For the text-containing cell, return its midpoint in [x, y] coordinate format. 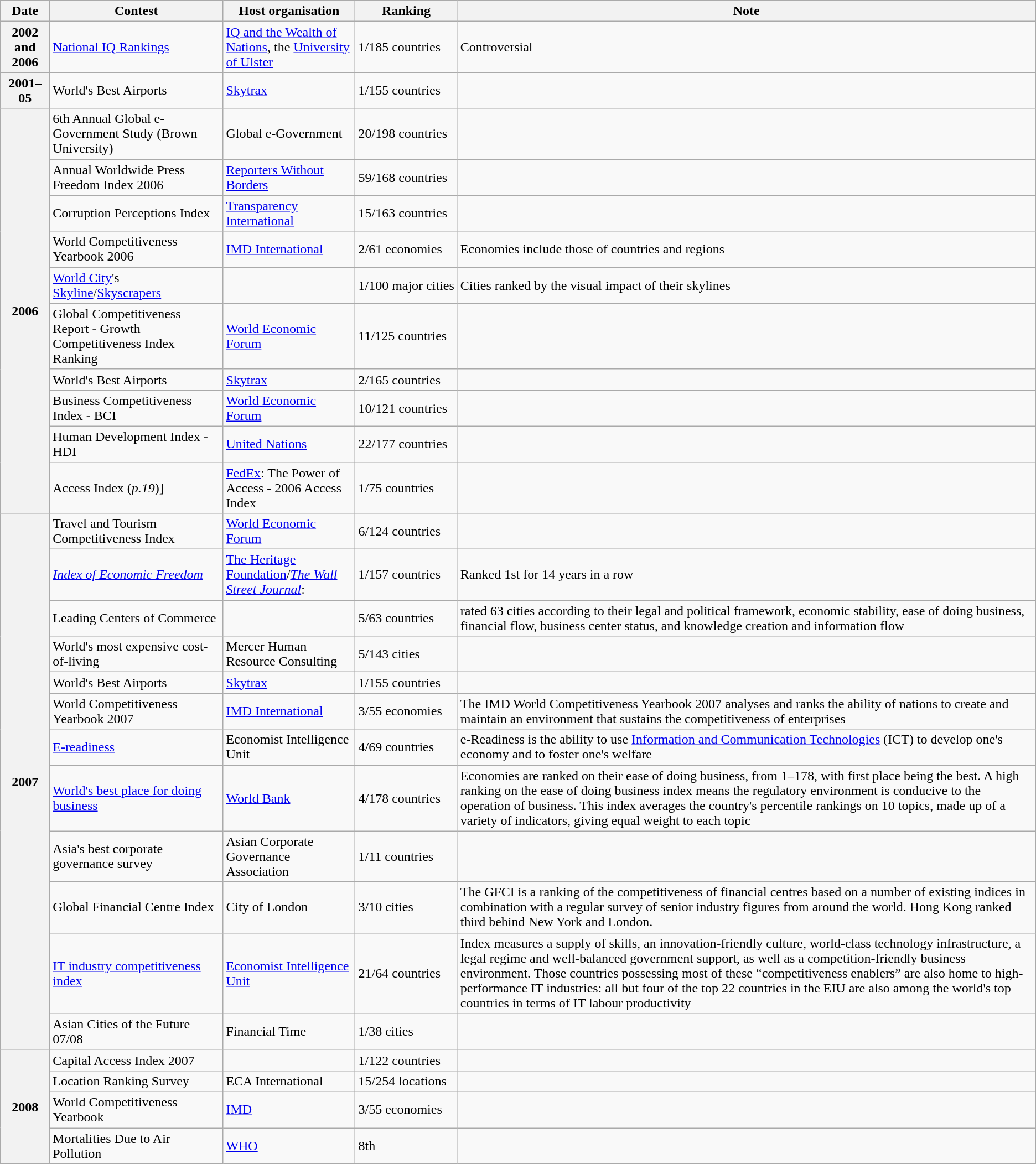
Mercer Human Resource Consulting [289, 654]
Ranked 1st for 14 years in a row [746, 575]
Financial Time [289, 1031]
WHO [289, 1145]
World Bank [289, 798]
2/61 economies [406, 249]
World Competitiveness Yearbook 2006 [136, 249]
1/75 countries [406, 488]
6/124 countries [406, 531]
Global Competitiveness Report - Growth Competitiveness Index Ranking [136, 336]
1/38 cities [406, 1031]
National IQ Rankings [136, 47]
IMD [289, 1110]
e-Readiness is the ability to use Information and Communication Technologies (ICT) to develop one's economy and to foster one's welfare [746, 747]
Date [25, 11]
ECA International [289, 1081]
Contest [136, 11]
6th Annual Global e-Government Study (Brown University) [136, 134]
15/163 countries [406, 214]
Transparency International [289, 214]
IQ and the Wealth of Nations, the University of Ulster [289, 47]
United Nations [289, 444]
21/64 countries [406, 973]
2008 [25, 1106]
1/11 countries [406, 856]
Annual Worldwide Press Freedom Index 2006 [136, 177]
FedEx: The Power of Access - 2006 Access Index [289, 488]
Asian Cities of the Future 07/08 [136, 1031]
Travel and Tourism Competitiveness Index [136, 531]
1/122 countries [406, 1060]
10/121 countries [406, 408]
2002 and 2006 [25, 47]
Cities ranked by the visual impact of their skylines [746, 285]
Human Development Index - HDI [136, 444]
22/177 countries [406, 444]
IT industry competitiveness index [136, 973]
Corruption Perceptions Index [136, 214]
3/10 cities [406, 907]
City of London [289, 907]
Asia's best corporate governance survey [136, 856]
4/69 countries [406, 747]
Note [746, 11]
Global e-Government [289, 134]
1/100 major cities [406, 285]
2001–05 [25, 91]
15/254 locations [406, 1081]
Ranking [406, 11]
World's best place for doing business [136, 798]
Access Index (p.19)] [136, 488]
World's most expensive cost-of-living [136, 654]
5/143 cities [406, 654]
Location Ranking Survey [136, 1081]
1/185 countries [406, 47]
Asian Corporate Governance Association [289, 856]
World Competitiveness Yearbook 2007 [136, 711]
World City's Skyline/Skyscrapers [136, 285]
Capital Access Index 2007 [136, 1060]
Leading Centers of Commerce [136, 619]
5/63 countries [406, 619]
Economies include those of countries and regions [746, 249]
Reporters Without Borders [289, 177]
20/198 countries [406, 134]
Global Financial Centre Index [136, 907]
59/168 countries [406, 177]
2/165 countries [406, 380]
2006 [25, 311]
E-readiness [136, 747]
8th [406, 1145]
Controversial [746, 47]
1/157 countries [406, 575]
The Heritage Foundation/The Wall Street Journal: [289, 575]
World Competitiveness Yearbook [136, 1110]
Mortalities Due to Air Pollution [136, 1145]
11/125 countries [406, 336]
Index of Economic Freedom [136, 575]
Business Competitiveness Index - BCI [136, 408]
4/178 countries [406, 798]
2007 [25, 782]
Host organisation [289, 11]
